Detect which cell encompasses the target text, then output its (X, Y) center coordinate. 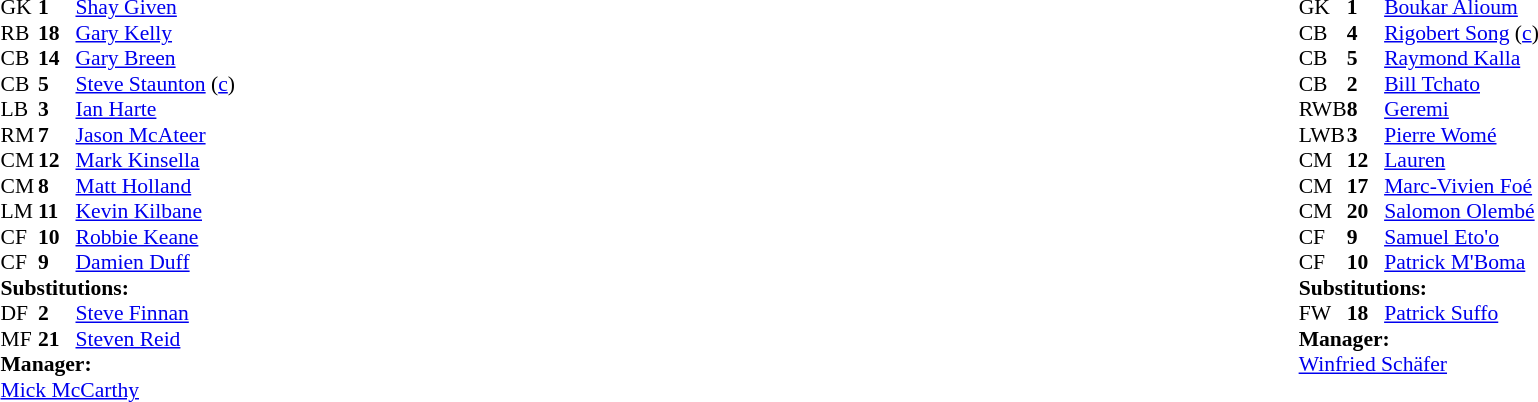
17 (1366, 186)
Mark Kinsella (156, 161)
LM (19, 211)
Gary Kelly (156, 33)
Ian Harte (156, 109)
Steve Staunton (c) (156, 84)
Gary Breen (156, 59)
20 (1366, 211)
Robbie Keane (156, 237)
Manager: (117, 365)
7 (57, 135)
RB (19, 33)
Steve Finnan (156, 313)
21 (57, 339)
Jason McAteer (156, 135)
11 (57, 211)
4 (1366, 33)
LWB (1323, 135)
Steven Reid (156, 339)
LB (19, 109)
DF (19, 313)
Substitutions: (117, 288)
Matt Holland (156, 186)
Damien Duff (156, 263)
RWB (1323, 109)
FW (1323, 313)
MF (19, 339)
Kevin Kilbane (156, 211)
RM (19, 135)
14 (57, 59)
